Determine the [X, Y] coordinate at the center of the cell enclosing the given text.  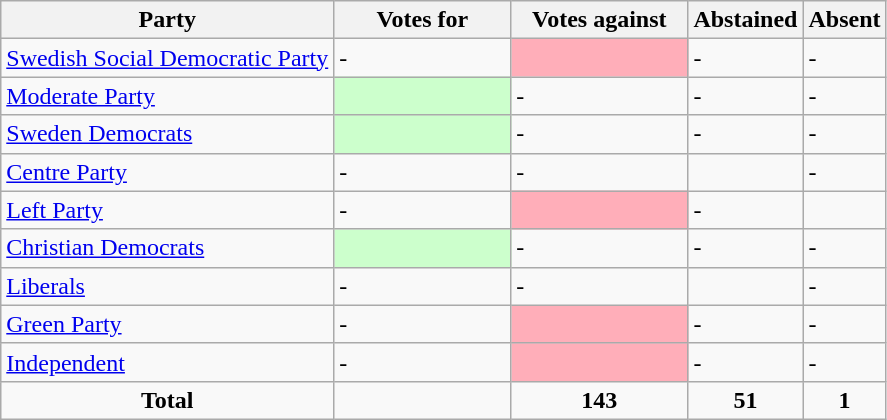
Moderate Party [168, 96]
Christian Democrats [168, 248]
Swedish Social Democratic Party [168, 58]
Left Party [168, 210]
Absent [844, 20]
Party [168, 20]
Independent [168, 362]
51 [746, 400]
Green Party [168, 324]
1 [844, 400]
Centre Party [168, 172]
Total [168, 400]
Liberals [168, 286]
Votes for [422, 20]
Abstained [746, 20]
Sweden Democrats [168, 134]
Votes against [600, 20]
143 [600, 400]
